Return the (X, Y) coordinate for the center point of the cell that contains the specified text.  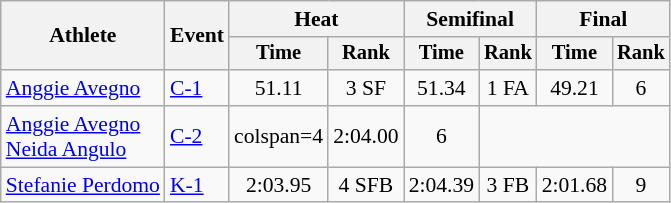
Stefanie Perdomo (83, 185)
C-2 (197, 136)
1 FA (508, 88)
Athlete (83, 36)
Semifinal (470, 19)
3 SF (366, 88)
51.34 (442, 88)
4 SFB (366, 185)
51.11 (278, 88)
C-1 (197, 88)
Anggie Avegno (83, 88)
2:03.95 (278, 185)
2:01.68 (574, 185)
Event (197, 36)
Heat (316, 19)
2:04.00 (366, 136)
Final (604, 19)
K-1 (197, 185)
3 FB (508, 185)
9 (641, 185)
Anggie AvegnoNeida Angulo (83, 136)
2:04.39 (442, 185)
49.21 (574, 88)
colspan=4 (278, 136)
